Locate the cell with the specified text and output its [X, Y] center coordinate. 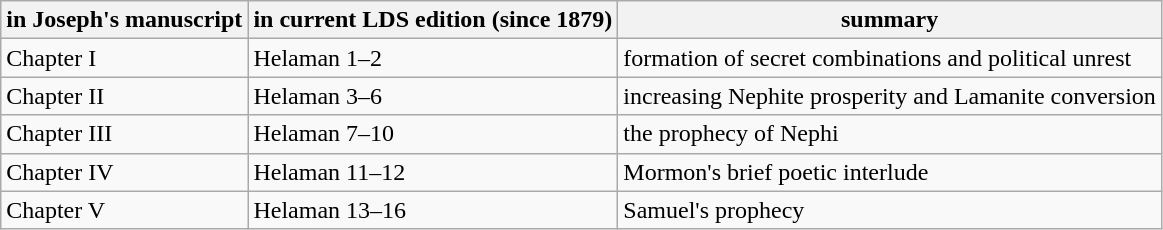
Helaman 13–16 [433, 210]
Helaman 7–10 [433, 134]
in Joseph's manuscript [124, 20]
summary [890, 20]
Samuel's prophecy [890, 210]
increasing Nephite prosperity and Lamanite conversion [890, 96]
Chapter I [124, 58]
Chapter V [124, 210]
Chapter III [124, 134]
the prophecy of Nephi [890, 134]
Mormon's brief poetic interlude [890, 172]
Helaman 11–12 [433, 172]
Chapter II [124, 96]
formation of secret combinations and political unrest [890, 58]
Helaman 3–6 [433, 96]
Chapter IV [124, 172]
in current LDS edition (since 1879) [433, 20]
Helaman 1–2 [433, 58]
